Extract the [X, Y] coordinate from the center of the cell holding the provided text.  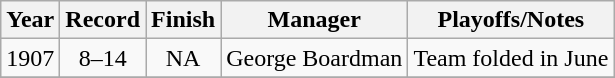
8–14 [103, 58]
Year [30, 20]
Record [103, 20]
Manager [314, 20]
Playoffs/Notes [511, 20]
George Boardman [314, 58]
Team folded in June [511, 58]
NA [184, 58]
Finish [184, 20]
1907 [30, 58]
